Identify which cell holds the provided text, then report its [X, Y] central coordinate. 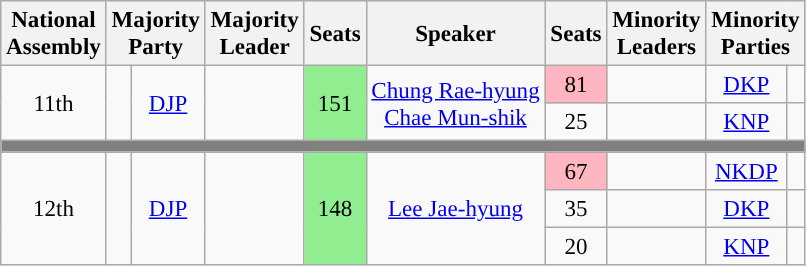
81 [576, 85]
67 [576, 171]
NationalAssembly [54, 34]
20 [576, 246]
151 [335, 104]
Chung Rae-hyung Chae Mun-shik [456, 104]
MajorityLeader [254, 34]
11th [54, 104]
Lee Jae-hyung [456, 208]
148 [335, 208]
35 [576, 209]
25 [576, 122]
MinorityLeaders [656, 34]
Speaker [456, 34]
MinorityParties [756, 34]
12th [54, 208]
NKDP [746, 171]
MajorityParty [156, 34]
